For the text-containing cell, return its midpoint in (X, Y) coordinate format. 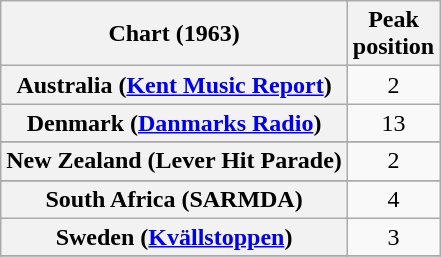
Australia (Kent Music Report) (174, 85)
New Zealand (Lever Hit Parade) (174, 161)
3 (393, 237)
Denmark (Danmarks Radio) (174, 123)
Chart (1963) (174, 34)
4 (393, 199)
Peakposition (393, 34)
South Africa (SARMDA) (174, 199)
13 (393, 123)
Sweden (Kvällstoppen) (174, 237)
